Find where the given text appears and provide that cell's center as (x, y) coordinate. 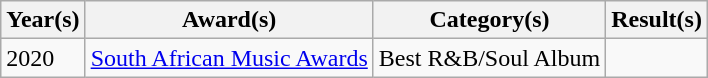
Award(s) (229, 20)
Year(s) (43, 20)
Result(s) (657, 20)
Best R&B/Soul Album (489, 58)
2020 (43, 58)
South African Music Awards (229, 58)
Category(s) (489, 20)
